Find where the given text appears and provide that cell's center as [X, Y] coordinate. 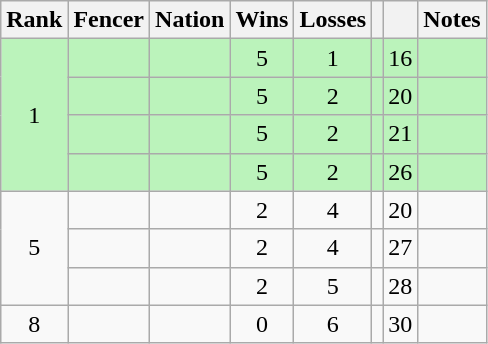
Nation [190, 20]
Notes [452, 20]
Wins [262, 20]
16 [400, 58]
8 [34, 324]
6 [333, 324]
Losses [333, 20]
Fencer [109, 20]
21 [400, 134]
30 [400, 324]
28 [400, 286]
26 [400, 172]
27 [400, 248]
0 [262, 324]
Rank [34, 20]
